Provide the [X, Y] coordinate of the cell's center where the given text is located.  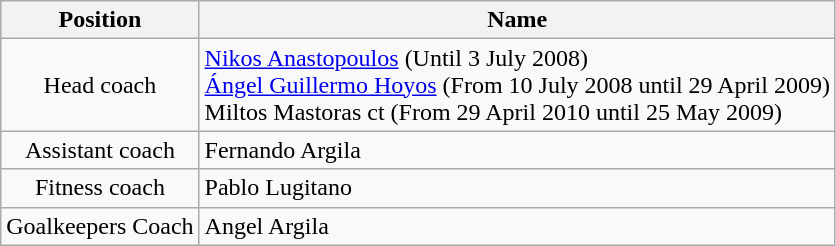
Fitness coach [100, 188]
Angel Argila [517, 226]
Fernando Argila [517, 150]
Goalkeepers Coach [100, 226]
Pablo Lugitano [517, 188]
Head coach [100, 85]
Assistant coach [100, 150]
Position [100, 20]
Name [517, 20]
